Provide the [x, y] coordinate of the cell's center where the given text is located.  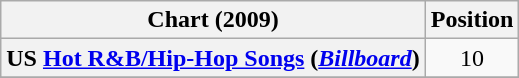
Chart (2009) [213, 20]
10 [472, 58]
US Hot R&B/Hip-Hop Songs (Billboard) [213, 58]
Position [472, 20]
